Provide the [X, Y] coordinate of the cell's center where the given text is located.  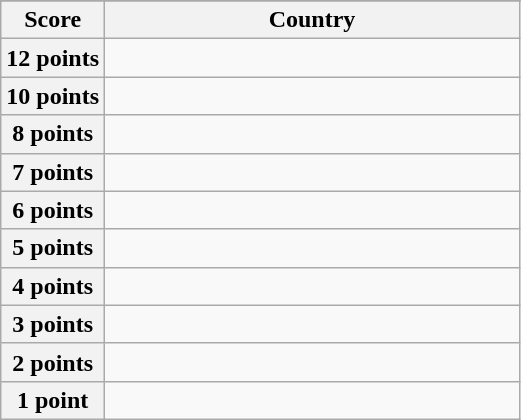
3 points [53, 324]
7 points [53, 172]
4 points [53, 286]
8 points [53, 134]
2 points [53, 362]
1 point [53, 400]
Score [53, 20]
10 points [53, 96]
5 points [53, 248]
6 points [53, 210]
Country [312, 20]
12 points [53, 58]
